Detect which cell encompasses the target text, then output its [X, Y] center coordinate. 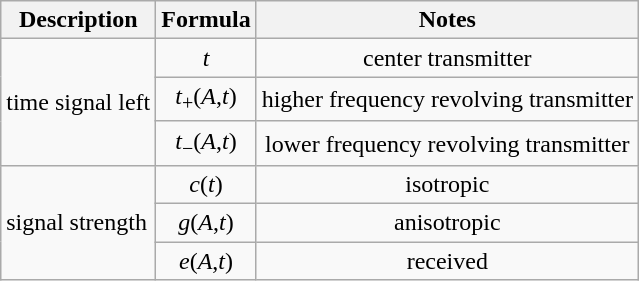
e(A,t) [206, 261]
lower frequency revolving transmitter [447, 143]
anisotropic [447, 223]
received [447, 261]
Description [78, 20]
time signal left [78, 102]
t [206, 58]
t+(A,t) [206, 99]
isotropic [447, 185]
g(A,t) [206, 223]
Notes [447, 20]
higher frequency revolving transmitter [447, 99]
c(t) [206, 185]
t−(A,t) [206, 143]
signal strength [78, 223]
Formula [206, 20]
center transmitter [447, 58]
